Output the (x, y) coordinate of the center of the cell containing the given text.  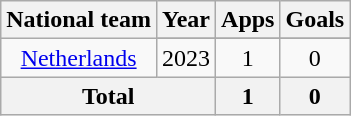
National team (79, 20)
Apps (248, 20)
Year (186, 20)
Total (108, 96)
2023 (186, 58)
Netherlands (79, 58)
Goals (315, 20)
